For the text-containing cell, return its midpoint in [x, y] coordinate format. 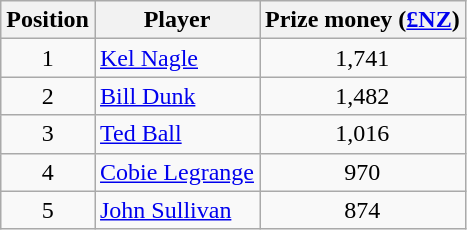
3 [48, 134]
1 [48, 58]
874 [363, 210]
Ted Ball [176, 134]
Prize money (£NZ) [363, 20]
Bill Dunk [176, 96]
1,016 [363, 134]
2 [48, 96]
Position [48, 20]
970 [363, 172]
5 [48, 210]
Player [176, 20]
Kel Nagle [176, 58]
Cobie Legrange [176, 172]
4 [48, 172]
1,482 [363, 96]
1,741 [363, 58]
John Sullivan [176, 210]
